Pinpoint the cell where the given text exists, returning its (x, y) midpoint coordinate. 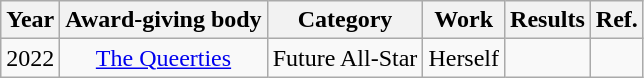
Year (30, 20)
Work (464, 20)
Award-giving body (164, 20)
Future All-Star (345, 58)
The Queerties (164, 58)
Herself (464, 58)
Category (345, 20)
2022 (30, 58)
Results (548, 20)
Ref. (616, 20)
